Extract the (X, Y) coordinate from the center of the cell holding the provided text.  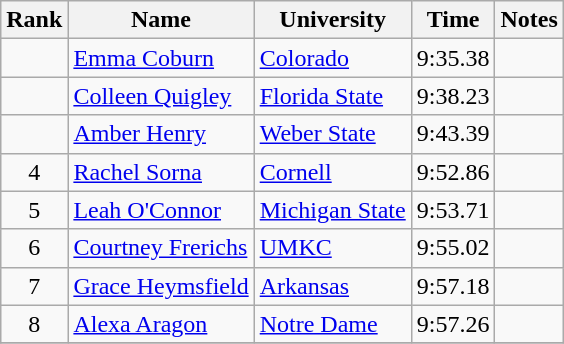
Name (161, 20)
Time (453, 20)
Leah O'Connor (161, 210)
Michigan State (332, 210)
Weber State (332, 134)
4 (34, 172)
University (332, 20)
Florida State (332, 96)
9:55.02 (453, 248)
Grace Heymsfield (161, 286)
Emma Coburn (161, 58)
9:57.26 (453, 324)
9:38.23 (453, 96)
Alexa Aragon (161, 324)
Rachel Sorna (161, 172)
8 (34, 324)
6 (34, 248)
Arkansas (332, 286)
Courtney Frerichs (161, 248)
Colorado (332, 58)
Colleen Quigley (161, 96)
Notes (529, 20)
9:52.86 (453, 172)
UMKC (332, 248)
Notre Dame (332, 324)
5 (34, 210)
Amber Henry (161, 134)
Rank (34, 20)
7 (34, 286)
Cornell (332, 172)
9:43.39 (453, 134)
9:35.38 (453, 58)
9:57.18 (453, 286)
9:53.71 (453, 210)
